Identify which cell holds the provided text, then report its (x, y) central coordinate. 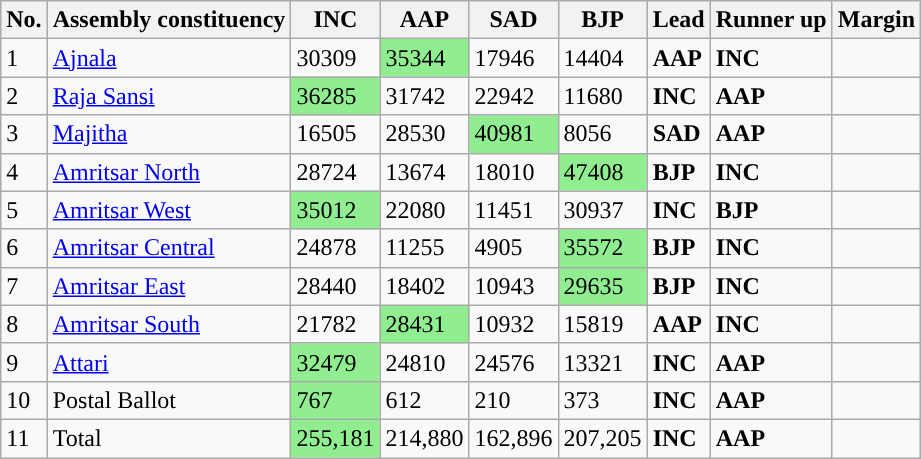
11680 (602, 96)
36285 (336, 96)
3 (24, 134)
214,880 (424, 438)
8056 (602, 134)
31742 (424, 96)
Assembly constituency (169, 20)
35012 (336, 210)
10 (24, 400)
28724 (336, 172)
8 (24, 324)
Lead (678, 20)
210 (514, 400)
35344 (424, 58)
29635 (602, 286)
21782 (336, 324)
11451 (514, 210)
30309 (336, 58)
22080 (424, 210)
Amritsar Central (169, 248)
28440 (336, 286)
10932 (514, 324)
Ajnala (169, 58)
35572 (602, 248)
207,205 (602, 438)
Raja Sansi (169, 96)
14404 (602, 58)
767 (336, 400)
16505 (336, 134)
373 (602, 400)
2 (24, 96)
18402 (424, 286)
40981 (514, 134)
Margin (876, 20)
612 (424, 400)
Postal Ballot (169, 400)
24576 (514, 362)
47408 (602, 172)
4905 (514, 248)
18010 (514, 172)
No. (24, 20)
9 (24, 362)
13674 (424, 172)
Majitha (169, 134)
Amritsar North (169, 172)
162,896 (514, 438)
28431 (424, 324)
Amritsar West (169, 210)
28530 (424, 134)
32479 (336, 362)
6 (24, 248)
17946 (514, 58)
11 (24, 438)
24810 (424, 362)
10943 (514, 286)
11255 (424, 248)
Total (169, 438)
22942 (514, 96)
5 (24, 210)
4 (24, 172)
15819 (602, 324)
255,181 (336, 438)
13321 (602, 362)
Amritsar South (169, 324)
Runner up (771, 20)
Amritsar East (169, 286)
1 (24, 58)
7 (24, 286)
24878 (336, 248)
Attari (169, 362)
30937 (602, 210)
